Search for the cell housing the specified text and yield its (X, Y) center coordinate. 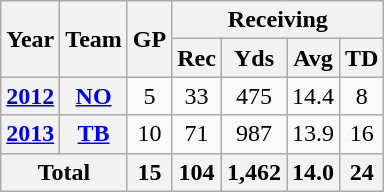
475 (254, 96)
13.9 (312, 134)
8 (362, 96)
5 (149, 96)
TD (362, 58)
71 (197, 134)
14.4 (312, 96)
Receiving (278, 20)
2012 (30, 96)
14.0 (312, 172)
Team (94, 39)
Year (30, 39)
Total (64, 172)
GP (149, 39)
104 (197, 172)
24 (362, 172)
987 (254, 134)
Yds (254, 58)
Rec (197, 58)
Avg (312, 58)
2013 (30, 134)
TB (94, 134)
NO (94, 96)
33 (197, 96)
1,462 (254, 172)
15 (149, 172)
10 (149, 134)
16 (362, 134)
